Return the (x, y) coordinate for the center point of the cell that contains the specified text.  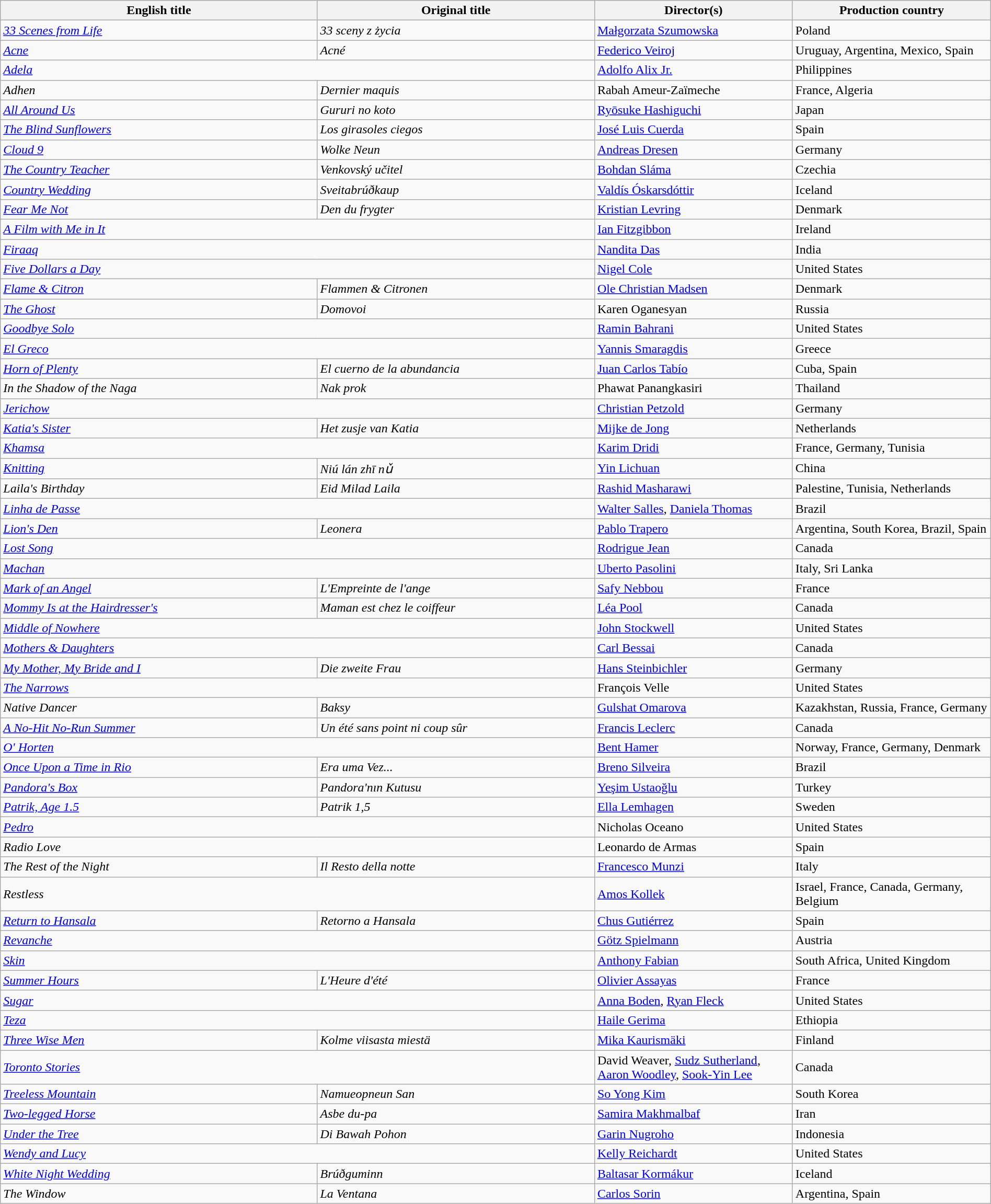
Baltasar Kormákur (693, 1174)
Argentina, South Korea, Brazil, Spain (892, 529)
Phawat Panangkasiri (693, 388)
Eid Milad Laila (456, 489)
Middle of Nowhere (298, 628)
Country Wedding (159, 189)
Israel, France, Canada, Germany, Belgium (892, 894)
Venkovský učitel (456, 169)
Turkey (892, 787)
Lion's Den (159, 529)
Carlos Sorin (693, 1194)
Era uma Vez... (456, 767)
The Rest of the Night (159, 867)
Five Dollars a Day (298, 269)
A Film with Me in It (298, 229)
Ramin Bahrani (693, 329)
Kelly Reichardt (693, 1154)
Summer Hours (159, 980)
Breno Silveira (693, 767)
South Africa, United Kingdom (892, 960)
Asbe du-pa (456, 1114)
Linha de Passe (298, 509)
Netherlands (892, 428)
The Ghost (159, 309)
Karim Dridi (693, 448)
Native Dancer (159, 707)
Greece (892, 349)
Leonera (456, 529)
Mark of an Angel (159, 588)
Kolme viisasta miestä (456, 1040)
Nak prok (456, 388)
Ireland (892, 229)
Norway, France, Germany, Denmark (892, 748)
Director(s) (693, 10)
France, Algeria (892, 90)
Production country (892, 10)
Bent Hamer (693, 748)
Mijke de Jong (693, 428)
Sugar (298, 1000)
Un été sans point ni coup sûr (456, 727)
La Ventana (456, 1194)
Valdís Óskarsdóttir (693, 189)
India (892, 249)
Pedro (298, 827)
Knitting (159, 468)
Die zweite Frau (456, 668)
Dernier maquis (456, 90)
Two-legged Horse (159, 1114)
Léa Pool (693, 608)
Sweden (892, 807)
Pablo Trapero (693, 529)
Nigel Cole (693, 269)
Den du frygter (456, 209)
South Korea (892, 1094)
Baksy (456, 707)
Iran (892, 1114)
Italy, Sri Lanka (892, 568)
Namueopneun San (456, 1094)
All Around Us (159, 110)
In the Shadow of the Naga (159, 388)
France, Germany, Tunisia (892, 448)
Francesco Munzi (693, 867)
Japan (892, 110)
Palestine, Tunisia, Netherlands (892, 489)
Laila's Birthday (159, 489)
Lost Song (298, 548)
The Blind Sunflowers (159, 130)
Safy Nebbou (693, 588)
Under the Tree (159, 1134)
Acné (456, 50)
Ian Fitzgibbon (693, 229)
Ole Christian Madsen (693, 289)
Patrik 1,5 (456, 807)
Indonesia (892, 1134)
Mothers & Daughters (298, 648)
Horn of Plenty (159, 369)
Czechia (892, 169)
Brúðguminn (456, 1174)
Het zusje van Katia (456, 428)
Revanche (298, 941)
Rashid Masharawi (693, 489)
Gulshat Omarova (693, 707)
Francis Leclerc (693, 727)
Retorno a Hansala (456, 921)
Cuba, Spain (892, 369)
Garin Nugroho (693, 1134)
Radio Love (298, 847)
Carl Bessai (693, 648)
Kristian Levring (693, 209)
Pandora's Box (159, 787)
François Velle (693, 687)
L'Heure d'été (456, 980)
Haile Gerima (693, 1020)
Mika Kaurismäki (693, 1040)
Adolfo Alix Jr. (693, 70)
Flammen & Citronen (456, 289)
Acne (159, 50)
Skin (298, 960)
Amos Kollek (693, 894)
Götz Spielmann (693, 941)
White Night Wedding (159, 1174)
Yannis Smaragdis (693, 349)
Cloud 9 (159, 150)
Rodrigue Jean (693, 548)
Fear Me Not (159, 209)
Di Bawah Pohon (456, 1134)
The Narrows (298, 687)
Austria (892, 941)
The Window (159, 1194)
Bohdan Sláma (693, 169)
Uberto Pasolini (693, 568)
Thailand (892, 388)
Juan Carlos Tabío (693, 369)
Adela (298, 70)
Patrik, Age 1.5 (159, 807)
Gururi no koto (456, 110)
Philippines (892, 70)
Sveitabrúðkaup (456, 189)
Wolke Neun (456, 150)
Karen Oganesyan (693, 309)
Finland (892, 1040)
Yeşim Ustaoğlu (693, 787)
Treeless Mountain (159, 1094)
Il Resto della notte (456, 867)
Goodbye Solo (298, 329)
Katia's Sister (159, 428)
So Yong Kim (693, 1094)
Adhen (159, 90)
Italy (892, 867)
Khamsa (298, 448)
Anthony Fabian (693, 960)
L'Empreinte de l'ange (456, 588)
El Greco (298, 349)
Nandita Das (693, 249)
Flame & Citron (159, 289)
Return to Hansala (159, 921)
Kazakhstan, Russia, France, Germany (892, 707)
Chus Gutiérrez (693, 921)
Teza (298, 1020)
Andreas Dresen (693, 150)
Rabah Ameur-Zaïmeche (693, 90)
Three Wise Men (159, 1040)
El cuerno de la abundancia (456, 369)
Los girasoles ciegos (456, 130)
Samira Makhmalbaf (693, 1114)
O' Horten (298, 748)
Restless (298, 894)
Ella Lemhagen (693, 807)
Niú lán zhī nǔ (456, 468)
Christian Petzold (693, 408)
Walter Salles, Daniela Thomas (693, 509)
Argentina, Spain (892, 1194)
China (892, 468)
Jerichow (298, 408)
Machan (298, 568)
Mommy Is at the Hairdresser's (159, 608)
Once Upon a Time in Rio (159, 767)
Yin Lichuan (693, 468)
Poland (892, 30)
Maman est chez le coiffeur (456, 608)
Nicholas Oceano (693, 827)
John Stockwell (693, 628)
Hans Steinbichler (693, 668)
Uruguay, Argentina, Mexico, Spain (892, 50)
Federico Veiroj (693, 50)
My Mother, My Bride and I (159, 668)
Olivier Assayas (693, 980)
David Weaver, Sudz Sutherland, Aaron Woodley, Sook-Yin Lee (693, 1067)
Anna Boden, Ryan Fleck (693, 1000)
English title (159, 10)
Toronto Stories (298, 1067)
Małgorzata Szumowska (693, 30)
A No-Hit No-Run Summer (159, 727)
Wendy and Lucy (298, 1154)
The Country Teacher (159, 169)
Domovoi (456, 309)
Firaaq (298, 249)
Russia (892, 309)
Ethiopia (892, 1020)
Pandora'nın Kutusu (456, 787)
Original title (456, 10)
Ryōsuke Hashiguchi (693, 110)
33 sceny z życia (456, 30)
33 Scenes from Life (159, 30)
Leonardo de Armas (693, 847)
José Luis Cuerda (693, 130)
